Capture the cell that displays the provided text and extract its (x, y) central coordinate. 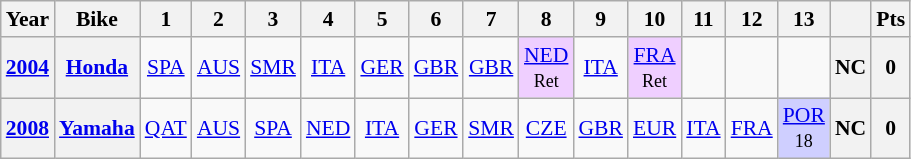
2004 (28, 68)
Year (28, 19)
POR18 (804, 128)
4 (328, 19)
7 (491, 19)
QAT (166, 128)
6 (436, 19)
FRARet (654, 68)
NEDRet (546, 68)
5 (382, 19)
12 (752, 19)
2 (218, 19)
Yamaha (97, 128)
10 (654, 19)
Honda (97, 68)
8 (546, 19)
3 (273, 19)
2008 (28, 128)
9 (600, 19)
1 (166, 19)
13 (804, 19)
Bike (97, 19)
Pts (890, 19)
FRA (752, 128)
EUR (654, 128)
NED (328, 128)
11 (703, 19)
CZE (546, 128)
